Identify which cell holds the provided text, then report its (x, y) central coordinate. 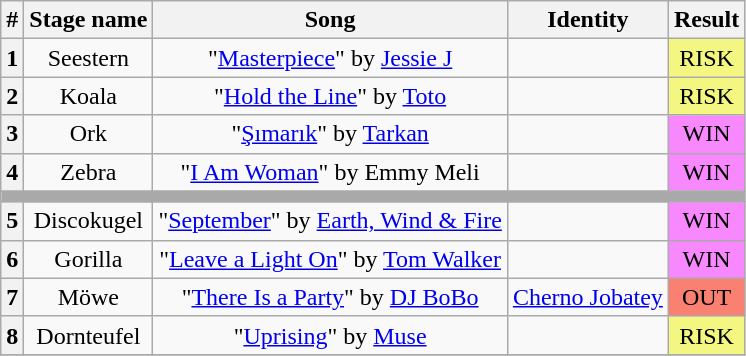
8 (12, 335)
3 (12, 134)
# (12, 20)
"I Am Woman" by Emmy Meli (330, 172)
Result (706, 20)
"Şımarık" by Tarkan (330, 134)
Zebra (88, 172)
OUT (706, 297)
2 (12, 96)
7 (12, 297)
Identity (588, 20)
Stage name (88, 20)
Song (330, 20)
"There Is a Party" by DJ BoBo (330, 297)
Koala (88, 96)
"September" by Earth, Wind & Fire (330, 221)
Gorilla (88, 259)
"Uprising" by Muse (330, 335)
"Masterpiece" by Jessie J (330, 58)
6 (12, 259)
Möwe (88, 297)
Discokugel (88, 221)
Cherno Jobatey (588, 297)
Seestern (88, 58)
1 (12, 58)
Dornteufel (88, 335)
"Hold the Line" by Toto (330, 96)
4 (12, 172)
Ork (88, 134)
5 (12, 221)
"Leave a Light On" by Tom Walker (330, 259)
